Locate the cell with the specified text and output its (X, Y) center coordinate. 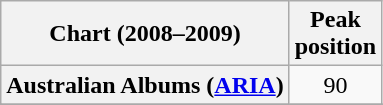
90 (335, 85)
Chart (2008–2009) (145, 34)
Australian Albums (ARIA) (145, 85)
Peakposition (335, 34)
